Capture the cell that displays the provided text and extract its [X, Y] central coordinate. 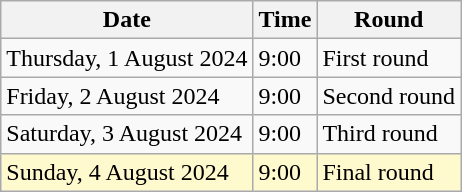
Final round [389, 172]
Thursday, 1 August 2024 [127, 58]
Friday, 2 August 2024 [127, 96]
Time [285, 20]
Third round [389, 134]
Sunday, 4 August 2024 [127, 172]
Round [389, 20]
Second round [389, 96]
First round [389, 58]
Date [127, 20]
Saturday, 3 August 2024 [127, 134]
